Scan for the cell matching the given text and deliver its [x, y] coordinate at center. 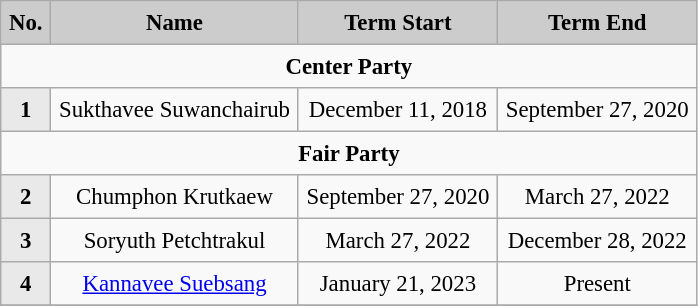
Sukthavee Suwanchairub [174, 110]
December 28, 2022 [598, 240]
Present [598, 284]
Fair Party [349, 153]
4 [26, 284]
January 21, 2023 [398, 284]
3 [26, 240]
Name [174, 23]
Chumphon Krutkaew [174, 197]
Term Start [398, 23]
Soryuth Petchtrakul [174, 240]
December 11, 2018 [398, 110]
1 [26, 110]
Term End [598, 23]
2 [26, 197]
Center Party [349, 66]
No. [26, 23]
Kannavee Suebsang [174, 284]
